Search for the cell housing the specified text and yield its [x, y] center coordinate. 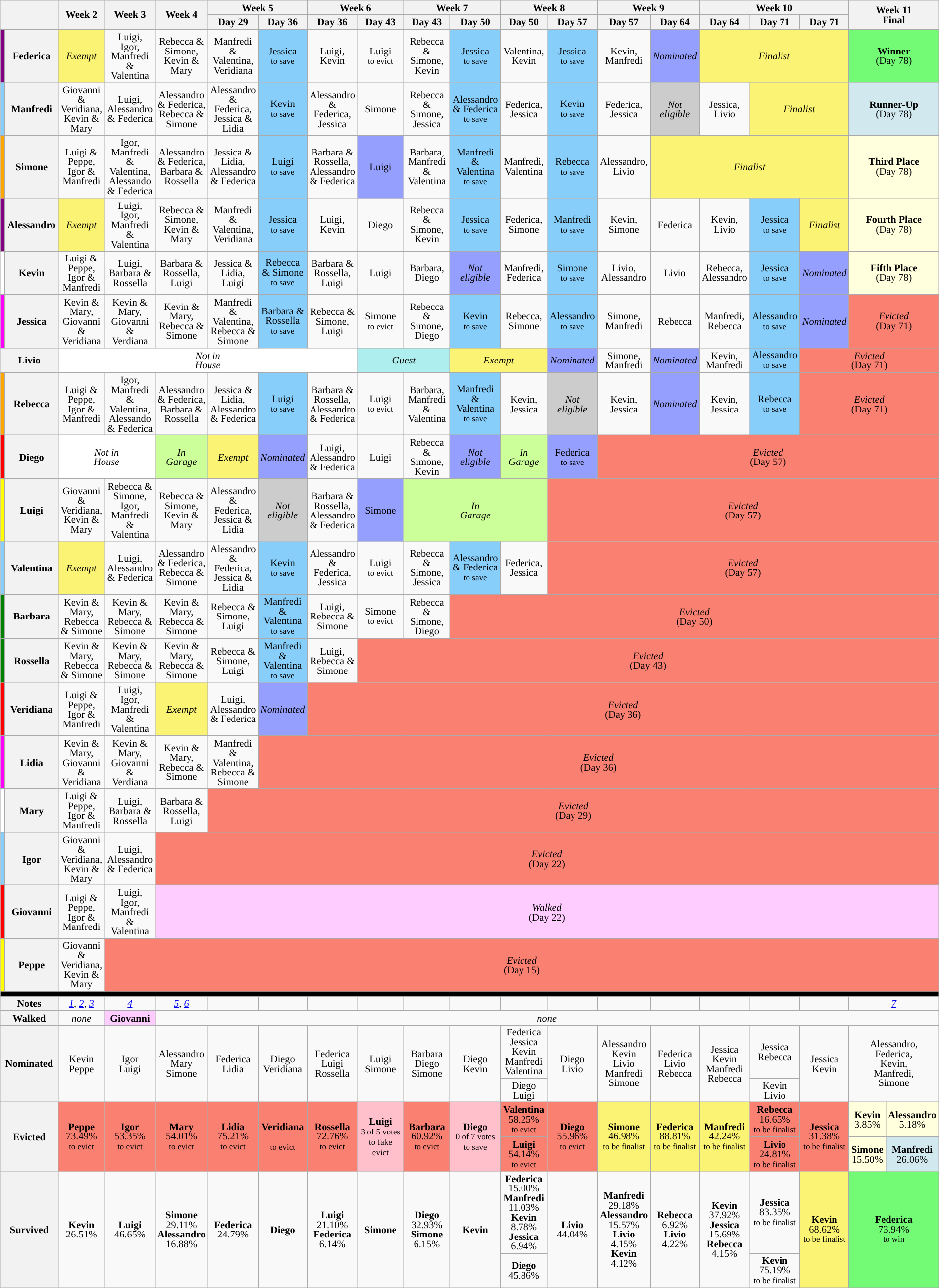
Day 29 [233, 22]
Luigi54.14%to evict [524, 1154]
Manfredi,Valentina [524, 166]
DiegoLivio [573, 1064]
Alessandro [32, 225]
Simone15.50% [867, 1154]
Alessandro,Livio [624, 166]
Jessica [32, 321]
1, 2, 3 [81, 1003]
JessicaKevin [824, 1064]
Week 10 [774, 7]
Manfredi [32, 109]
Diego45.86% [524, 1270]
Jessica83.35%to be finalist [775, 1212]
Rebecca,Alessandro [724, 273]
BarbaraDiegoSimone [427, 1064]
Walked(Day 22) [547, 911]
5, 6 [181, 1003]
Rebecca16.65%to be finalist [775, 1119]
Alessandro,Federica,Kevin,Manfredi,Simone [893, 1064]
Fourth Place(Day 78) [893, 225]
Week 3 [130, 14]
Notes [29, 1003]
DiegoKevin [475, 1064]
Survived [29, 1229]
Federicato save [573, 457]
Evicted(Day 15) [522, 965]
Veridianato evict [282, 1136]
Week 9 [648, 7]
Week 7 [452, 7]
IgorLuigi [130, 1064]
Evicted(Day 43) [648, 661]
Barbara60.92%to evict [427, 1136]
Kevin,Simone [624, 225]
AlessandroKevinLivioManfrediSimone [624, 1064]
Rossella72.76%to evict [332, 1136]
Kevin26.51% [81, 1229]
Jessica31.38%to be finalist [824, 1136]
Peppe73.49%to evict [81, 1136]
Third Place(Day 78) [893, 166]
Livio,Alessandro [624, 273]
Igor53.35%to evict [130, 1136]
Barbara,Diego [427, 273]
AlessandroMarySimone [181, 1064]
Kevin,Livio [724, 225]
Evicted(Day 29) [574, 810]
Diego32.93%Simone6.15% [427, 1229]
Week 2 [81, 14]
Jessica,Livio [724, 109]
Luigi3 of 5 votesto fake evict [380, 1136]
Diego0 of 7 votesto save [475, 1136]
KevinLivio [775, 1090]
Veridiana [32, 709]
Jessica & Lidia,Luigi [233, 273]
JessicaRebecca [775, 1052]
Diego55.96%to evict [573, 1136]
Week 8 [549, 7]
Lidia [32, 762]
7 [893, 1003]
Evicted [29, 1136]
Manfredi26.06% [912, 1154]
FedericaJessicaKevinManfrediValentina [524, 1052]
Rebecca & Simoneto save [282, 273]
Kevin37.92%Jessica15.69%Rebecca4.15% [724, 1229]
Rebecca,Simone [524, 321]
Kevin3.85% [867, 1119]
FedericaLuigiRossella [332, 1064]
Evicted(Day 22) [547, 859]
Evicted(Day 50) [694, 616]
Livio24.81%to be finalist [775, 1154]
Simone46.98%to be finalist [624, 1136]
LuigiSimone [380, 1064]
FedericaLivioRebecca [675, 1064]
Igor [32, 859]
Mary54.01%to evict [181, 1136]
Valentina58.25%to evict [524, 1119]
Walked [29, 1017]
Barbara & Rossellato save [282, 321]
Federica15.00%Manfredi11.03%Kevin8.78%Jessica6.94% [524, 1212]
Simone29.11%Alessandro16.88% [181, 1229]
Peppe [32, 965]
Luigi21.10%Federica6.14% [332, 1229]
Kevin68.62%to be finalist [824, 1229]
Barbara [32, 616]
Runner-Up(Day 78) [893, 109]
Lidia75.21%to evict [233, 1136]
Valentina [32, 567]
Fifth Place(Day 78) [893, 273]
Manfredi29.18%Alessandro15.57%Livio4.15%Kevin4.12% [624, 1229]
Manfredito save [573, 225]
Rebecca6.92%Livio4.22% [675, 1229]
KevinPeppe [81, 1064]
Kevin75.19%to be finalist [775, 1270]
Week 4 [181, 14]
Valentina,Kevin [524, 55]
Week 6 [355, 7]
Manfredi,Rebecca [724, 321]
Luigi46.65% [130, 1229]
Winner(Day 78) [893, 55]
FedericaLidia [233, 1064]
Rossella [32, 661]
Guest [404, 360]
Federica73.94%to win [893, 1229]
Mary [32, 810]
DiegoVeridiana [282, 1064]
Week 11Final [893, 14]
Simoneto save [573, 273]
Manfredi,Federica [524, 273]
JessicaKevinManfrediRebecca [724, 1064]
Federica24.79% [233, 1229]
Alessandro5.18% [912, 1119]
Livio44.04% [573, 1229]
Rebecca & Simone,Igor,Manfredi & Valentina [130, 510]
Federica,Simone [524, 225]
DiegoLuigi [524, 1090]
Week 5 [258, 7]
Manfredi42.24%to be finalist [724, 1136]
Federica88.81%to be finalist [675, 1136]
4 [130, 1003]
